Scan for the cell matching the given text and deliver its [x, y] coordinate at center. 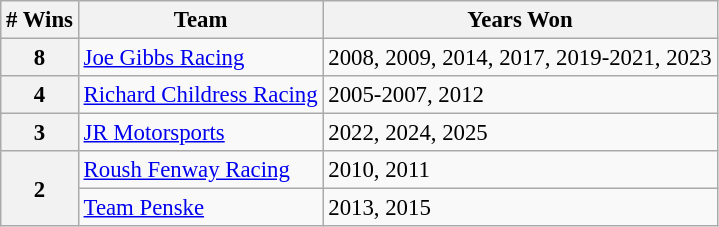
2013, 2015 [520, 208]
2005-2007, 2012 [520, 95]
Richard Childress Racing [200, 95]
Roush Fenway Racing [200, 170]
4 [40, 95]
2010, 2011 [520, 170]
JR Motorsports [200, 133]
Years Won [520, 20]
Team [200, 20]
2008, 2009, 2014, 2017, 2019-2021, 2023 [520, 58]
8 [40, 58]
2 [40, 188]
# Wins [40, 20]
Joe Gibbs Racing [200, 58]
Team Penske [200, 208]
3 [40, 133]
2022, 2024, 2025 [520, 133]
